For the text-containing cell, return its midpoint in (X, Y) coordinate format. 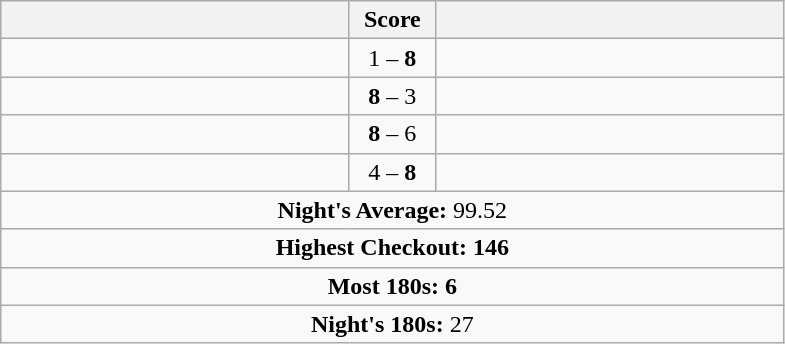
4 – 8 (392, 172)
8 – 3 (392, 96)
8 – 6 (392, 134)
Most 180s: 6 (392, 286)
Highest Checkout: 146 (392, 248)
Night's 180s: 27 (392, 324)
Night's Average: 99.52 (392, 210)
Score (392, 20)
1 – 8 (392, 58)
